Return (x, y) of the center of cell containing provided text 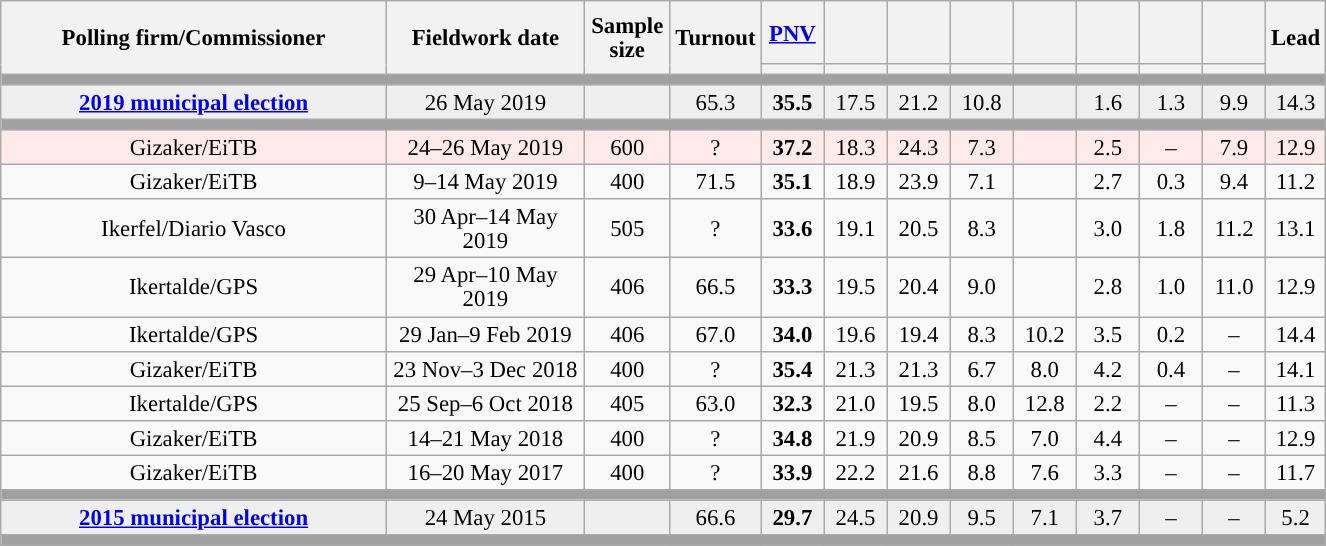
7.9 (1234, 148)
20.4 (918, 288)
24.5 (856, 518)
24–26 May 2019 (485, 148)
4.2 (1108, 368)
Ikerfel/Diario Vasco (194, 230)
7.0 (1044, 438)
65.3 (716, 102)
3.0 (1108, 230)
12.8 (1044, 404)
11.0 (1234, 288)
33.9 (792, 472)
33.6 (792, 230)
9.9 (1234, 102)
19.4 (918, 334)
25 Sep–6 Oct 2018 (485, 404)
3.3 (1108, 472)
67.0 (716, 334)
9–14 May 2019 (485, 182)
71.5 (716, 182)
Fieldwork date (485, 38)
14.3 (1296, 102)
8.5 (982, 438)
35.5 (792, 102)
2.5 (1108, 148)
29 Jan–9 Feb 2019 (485, 334)
18.9 (856, 182)
30 Apr–14 May 2019 (485, 230)
66.5 (716, 288)
29.7 (792, 518)
600 (627, 148)
23 Nov–3 Dec 2018 (485, 368)
16–20 May 2017 (485, 472)
35.1 (792, 182)
18.3 (856, 148)
22.2 (856, 472)
0.3 (1170, 182)
1.3 (1170, 102)
405 (627, 404)
26 May 2019 (485, 102)
14–21 May 2018 (485, 438)
35.4 (792, 368)
2.7 (1108, 182)
13.1 (1296, 230)
9.4 (1234, 182)
11.3 (1296, 404)
5.2 (1296, 518)
7.3 (982, 148)
PNV (792, 32)
505 (627, 230)
4.4 (1108, 438)
21.2 (918, 102)
24 May 2015 (485, 518)
23.9 (918, 182)
Turnout (716, 38)
32.3 (792, 404)
14.1 (1296, 368)
3.7 (1108, 518)
9.5 (982, 518)
19.6 (856, 334)
14.4 (1296, 334)
33.3 (792, 288)
66.6 (716, 518)
21.6 (918, 472)
20.5 (918, 230)
37.2 (792, 148)
11.7 (1296, 472)
2.2 (1108, 404)
Sample size (627, 38)
7.6 (1044, 472)
2019 municipal election (194, 102)
21.9 (856, 438)
24.3 (918, 148)
10.8 (982, 102)
1.6 (1108, 102)
0.2 (1170, 334)
21.0 (856, 404)
34.0 (792, 334)
0.4 (1170, 368)
6.7 (982, 368)
17.5 (856, 102)
19.1 (856, 230)
9.0 (982, 288)
2015 municipal election (194, 518)
Lead (1296, 38)
2.8 (1108, 288)
10.2 (1044, 334)
3.5 (1108, 334)
1.8 (1170, 230)
8.8 (982, 472)
29 Apr–10 May 2019 (485, 288)
1.0 (1170, 288)
63.0 (716, 404)
34.8 (792, 438)
Polling firm/Commissioner (194, 38)
